Locate the cell with the specified text and output its (x, y) center coordinate. 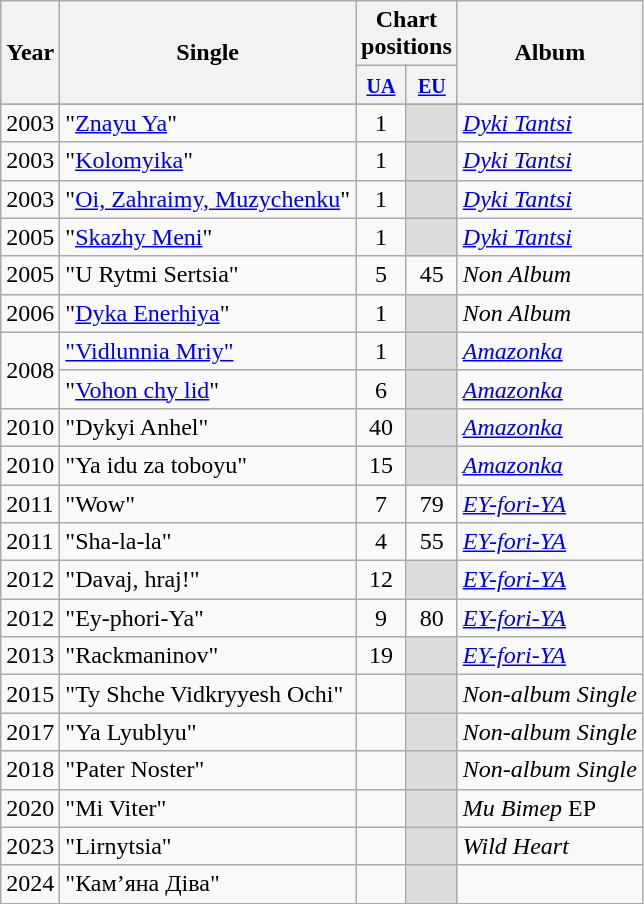
"Dykyi Anhel" (208, 427)
"Skazhy Meni" (208, 237)
9 (382, 618)
"Rackmaninov" (208, 656)
15 (382, 465)
2018 (30, 770)
2017 (30, 732)
"Davaj, hraj!" (208, 580)
"Vohon chy lid" (208, 389)
"Ty Shche Vidkryyesh Ochi" (208, 694)
2008 (30, 370)
"Znayu Ya" (208, 123)
79 (432, 503)
"U Rytmi Sertsia" (208, 275)
2015 (30, 694)
2006 (30, 313)
7 (382, 503)
"Dyka Enerhiya" (208, 313)
Ми Вітер EP (550, 808)
"Кам’яна Діва" (208, 884)
"Kolomyika" (208, 161)
6 (382, 389)
"Oi, Zahraimy, Muzychenku" (208, 199)
"Wow" (208, 503)
"Lirnytsia" (208, 846)
19 (382, 656)
Wild Heart (550, 846)
55 (432, 542)
"Мi Viter" (208, 808)
"Ya idu za toboyu" (208, 465)
"Sha-la-la" (208, 542)
80 (432, 618)
Album (550, 52)
12 (382, 580)
45 (432, 275)
2023 (30, 846)
5 (382, 275)
Year (30, 52)
"Ya Lyublyu" (208, 732)
2013 (30, 656)
EU (432, 85)
2020 (30, 808)
"Pater Noster" (208, 770)
4 (382, 542)
"Ey-phori-Ya" (208, 618)
2024 (30, 884)
Single (208, 52)
40 (382, 427)
UA (382, 85)
Chart positions (407, 34)
"Vidlunnia Mriy" (208, 351)
